Extract the (x, y) coordinate from the center of the cell holding the provided text.  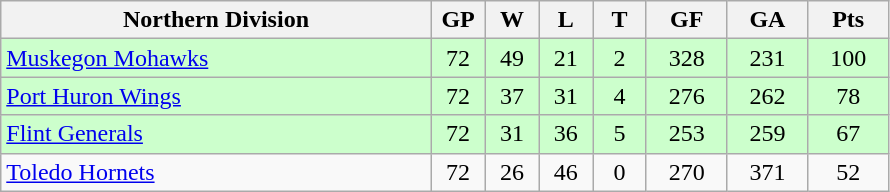
78 (848, 96)
328 (686, 58)
371 (768, 172)
T (620, 20)
L (566, 20)
Toledo Hornets (216, 172)
4 (620, 96)
Flint Generals (216, 134)
0 (620, 172)
67 (848, 134)
2 (620, 58)
231 (768, 58)
GA (768, 20)
Muskegon Mohawks (216, 58)
Port Huron Wings (216, 96)
262 (768, 96)
52 (848, 172)
Northern Division (216, 20)
GP (458, 20)
270 (686, 172)
Pts (848, 20)
49 (512, 58)
W (512, 20)
259 (768, 134)
100 (848, 58)
5 (620, 134)
253 (686, 134)
36 (566, 134)
37 (512, 96)
26 (512, 172)
GF (686, 20)
276 (686, 96)
46 (566, 172)
21 (566, 58)
